Scan for the cell matching the given text and deliver its [X, Y] coordinate at center. 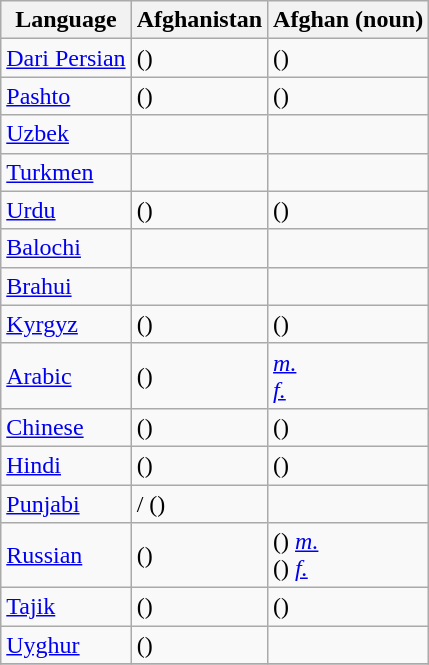
Tajik [66, 607]
/ () [199, 503]
Hindi [66, 465]
Chinese [66, 427]
Kyrgyz [66, 324]
() m. () f. [348, 556]
Urdu [66, 210]
Pashto [66, 96]
Language [66, 20]
Balochi [66, 248]
Russian [66, 556]
Dari Persian [66, 58]
Uyghur [66, 645]
Brahui [66, 286]
Uzbek [66, 134]
Afghanistan [199, 20]
Punjabi [66, 503]
Afghan (noun) [348, 20]
m. f. [348, 376]
Turkmen [66, 172]
Arabic [66, 376]
